Locate the cell with the specified text and output its [x, y] center coordinate. 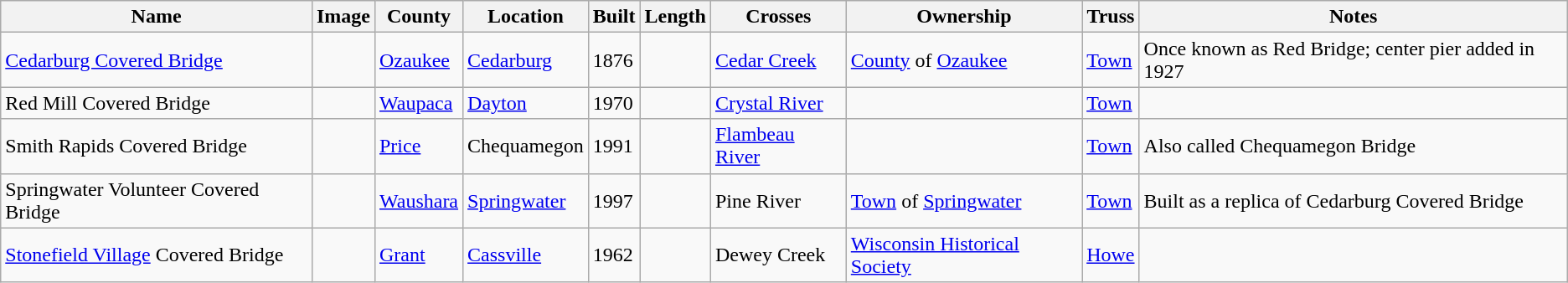
Crosses [778, 17]
Flambeau River [778, 146]
Cedarburg [526, 60]
Once known as Red Bridge; center pier added in 1927 [1354, 60]
Length [675, 17]
Ownership [963, 17]
1962 [614, 255]
Truss [1111, 17]
Smith Rapids Covered Bridge [157, 146]
Dayton [526, 103]
1970 [614, 103]
Cassville [526, 255]
Location [526, 17]
Ozaukee [419, 60]
Wisconsin Historical Society [963, 255]
Howe [1111, 255]
Image [343, 17]
Price [419, 146]
Notes [1354, 17]
Waushara [419, 201]
Crystal River [778, 103]
County of Ozaukee [963, 60]
Waupaca [419, 103]
1997 [614, 201]
Town of Springwater [963, 201]
Cedarburg Covered Bridge [157, 60]
1876 [614, 60]
Red Mill Covered Bridge [157, 103]
Also called Chequamegon Bridge [1354, 146]
Built [614, 17]
Springwater [526, 201]
Built as a replica of Cedarburg Covered Bridge [1354, 201]
Cedar Creek [778, 60]
Name [157, 17]
1991 [614, 146]
Dewey Creek [778, 255]
County [419, 17]
Stonefield Village Covered Bridge [157, 255]
Chequamegon [526, 146]
Springwater Volunteer Covered Bridge [157, 201]
Pine River [778, 201]
Grant [419, 255]
